Identify which cell holds the provided text, then report its (x, y) central coordinate. 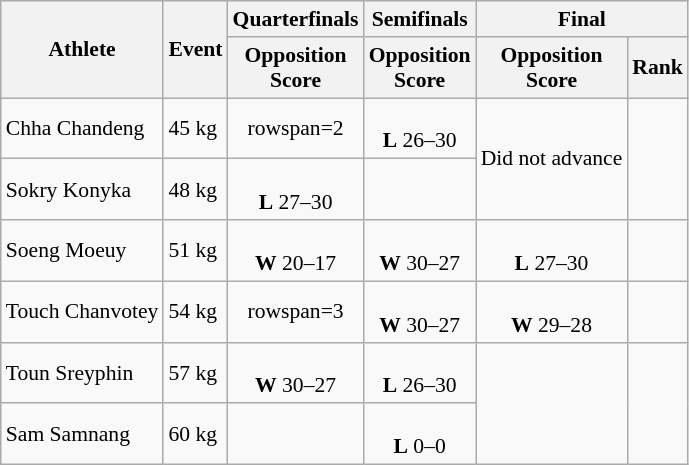
W 20–17 (296, 250)
Chha Chandeng (82, 128)
Quarterfinals (296, 19)
Semifinals (420, 19)
60 kg (195, 434)
rowspan=3 (296, 312)
45 kg (195, 128)
Soeng Moeuy (82, 250)
Touch Chanvotey (82, 312)
54 kg (195, 312)
W 29–28 (552, 312)
Sam Samnang (82, 434)
Rank (658, 68)
57 kg (195, 372)
Toun Sreyphin (82, 372)
Final (582, 19)
51 kg (195, 250)
Did not advance (552, 159)
L 0–0 (420, 434)
rowspan=2 (296, 128)
Athlete (82, 50)
Event (195, 50)
Sokry Konyka (82, 190)
48 kg (195, 190)
